Locate the cell with the specified text and output its [x, y] center coordinate. 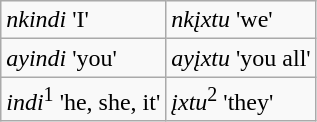
nkįxtu 'we' [241, 20]
ayindi 'you' [84, 58]
įxtu2 'they' [241, 100]
indi1 'he, she, it' [84, 100]
nkindi 'I' [84, 20]
ayįxtu 'you all' [241, 58]
